Detect which cell encompasses the target text, then output its [X, Y] center coordinate. 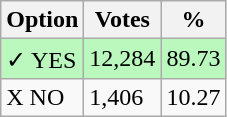
Option [42, 20]
✓ YES [42, 59]
10.27 [194, 97]
X NO [42, 97]
% [194, 20]
12,284 [122, 59]
89.73 [194, 59]
Votes [122, 20]
1,406 [122, 97]
